Output the (X, Y) coordinate of the center of the cell containing the given text.  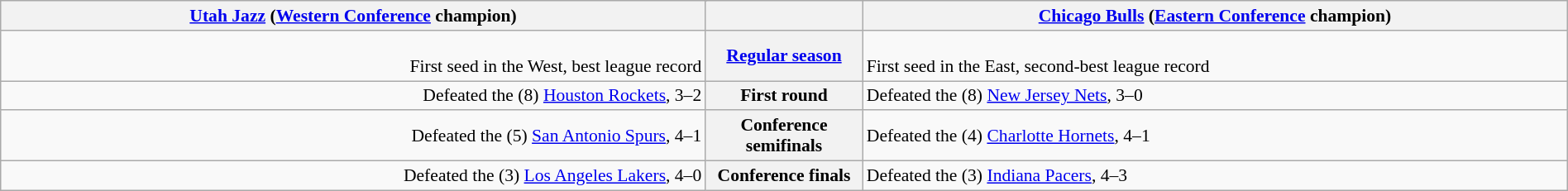
Conference finals (784, 176)
Utah Jazz (Western Conference champion) (354, 16)
Regular season (784, 56)
Defeated the (8) New Jersey Nets, 3–0 (1216, 96)
Defeated the (4) Charlotte Hornets, 4–1 (1216, 136)
Defeated the (5) San Antonio Spurs, 4–1 (354, 136)
Defeated the (3) Los Angeles Lakers, 4–0 (354, 176)
Defeated the (3) Indiana Pacers, 4–3 (1216, 176)
Defeated the (8) Houston Rockets, 3–2 (354, 96)
Chicago Bulls (Eastern Conference champion) (1216, 16)
First seed in the East, second-best league record (1216, 56)
First seed in the West, best league record (354, 56)
First round (784, 96)
Conference semifinals (784, 136)
